Return (X, Y) of the center of cell containing provided text 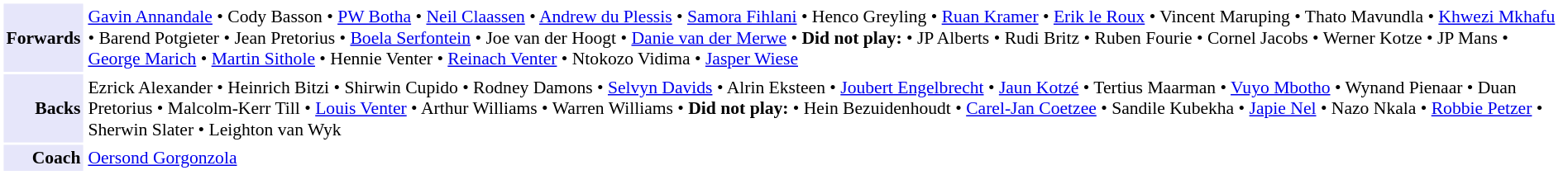
Backs (43, 108)
Oersond Gorgonzola (825, 158)
Forwards (43, 37)
Coach (43, 158)
